Return the [X, Y] coordinate for the center point of the cell that contains the specified text.  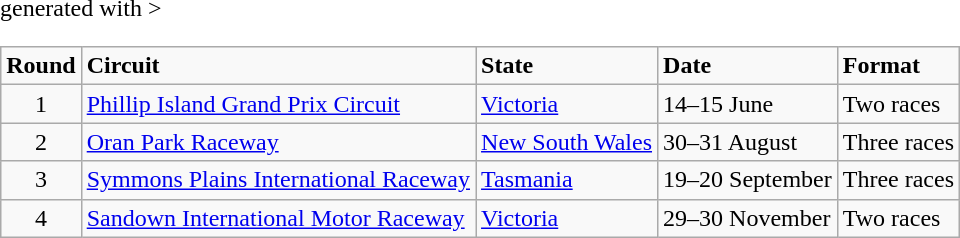
Phillip Island Grand Prix Circuit [278, 104]
Tasmania [567, 180]
Format [898, 66]
30–31 August [748, 142]
14–15 June [748, 104]
New South Wales [567, 142]
29–30 November [748, 218]
Sandown International Motor Raceway [278, 218]
1 [41, 104]
2 [41, 142]
4 [41, 218]
Round [41, 66]
19–20 September [748, 180]
Oran Park Raceway [278, 142]
Date [748, 66]
Circuit [278, 66]
Symmons Plains International Raceway [278, 180]
3 [41, 180]
State [567, 66]
